Search for the cell housing the specified text and yield its (x, y) center coordinate. 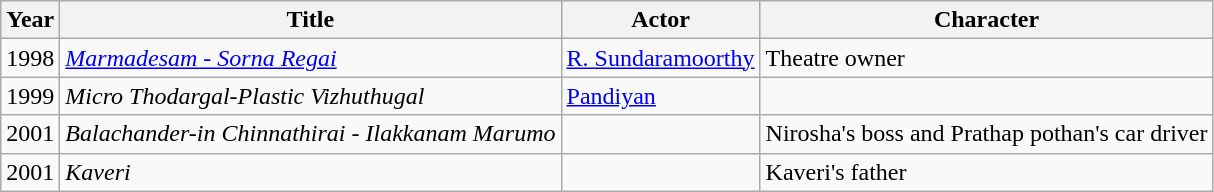
1999 (30, 96)
Character (986, 20)
Micro Thodargal-Plastic Vizhuthugal (310, 96)
Actor (660, 20)
Kaveri (310, 172)
Year (30, 20)
Balachander-in Chinnathirai - Ilakkanam Marumo (310, 134)
1998 (30, 58)
Title (310, 20)
Nirosha's boss and Prathap pothan's car driver (986, 134)
Theatre owner (986, 58)
Marmadesam - Sorna Regai (310, 58)
Kaveri's father (986, 172)
R. Sundaramoorthy (660, 58)
Pandiyan (660, 96)
